Extract the (X, Y) coordinate from the center of the cell holding the provided text.  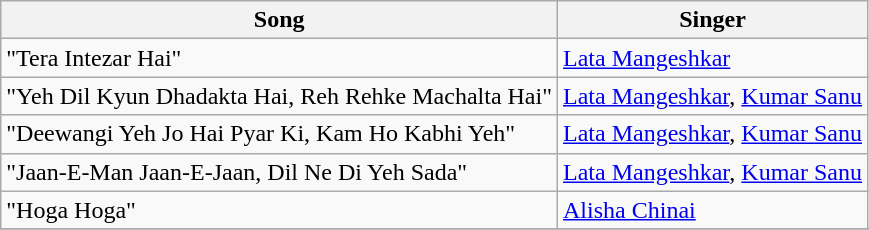
Song (280, 20)
"Deewangi Yeh Jo Hai Pyar Ki, Kam Ho Kabhi Yeh" (280, 134)
Singer (713, 20)
Lata Mangeshkar (713, 58)
"Tera Intezar Hai" (280, 58)
Alisha Chinai (713, 210)
"Yeh Dil Kyun Dhadakta Hai, Reh Rehke Machalta Hai" (280, 96)
"Jaan-E-Man Jaan-E-Jaan, Dil Ne Di Yeh Sada" (280, 172)
"Hoga Hoga" (280, 210)
